Locate the cell with the specified text and output its (x, y) center coordinate. 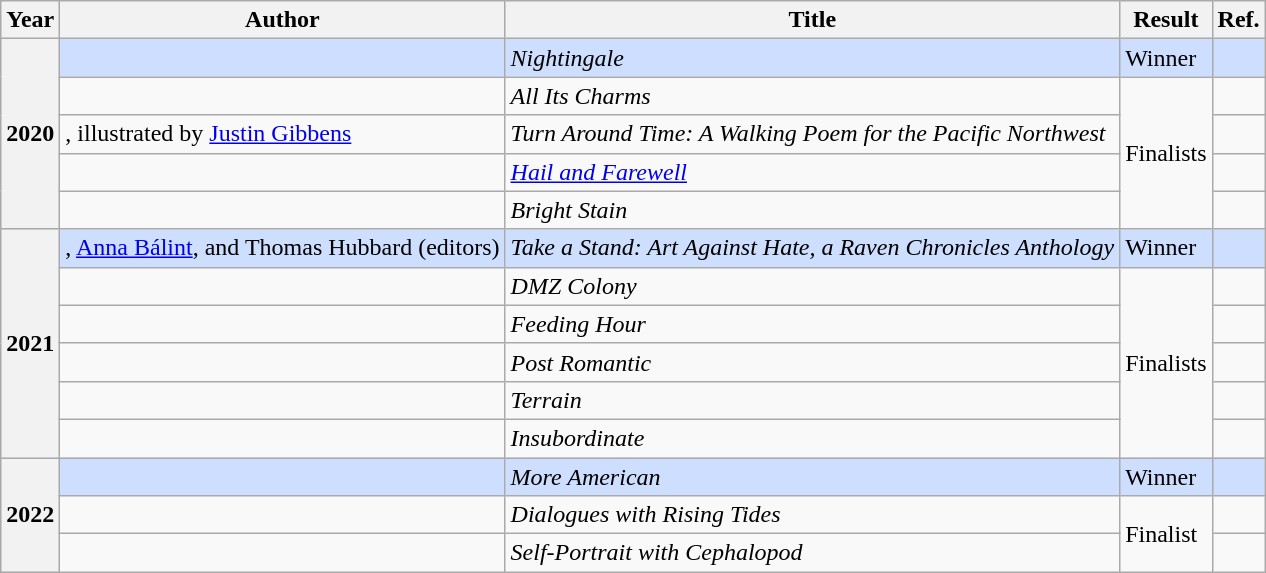
Insubordinate (812, 438)
Year (30, 20)
, Anna Bálint, and Thomas Hubbard (editors) (282, 248)
DMZ Colony (812, 286)
Ref. (1238, 20)
2020 (30, 134)
Feeding Hour (812, 324)
Title (812, 20)
Bright Stain (812, 210)
2021 (30, 343)
Nightingale (812, 58)
Finalist (1166, 534)
Author (282, 20)
Terrain (812, 400)
Turn Around Time: A Walking Poem for the Pacific Northwest (812, 134)
, illustrated by Justin Gibbens (282, 134)
Post Romantic (812, 362)
Dialogues with Rising Tides (812, 515)
All Its Charms (812, 96)
More American (812, 477)
Hail and Farewell (812, 172)
Self-Portrait with Cephalopod (812, 553)
Take a Stand: Art Against Hate, a Raven Chronicles Anthology (812, 248)
Result (1166, 20)
2022 (30, 515)
